From the cell containing the given text, extract its center point as (X, Y) coordinate. 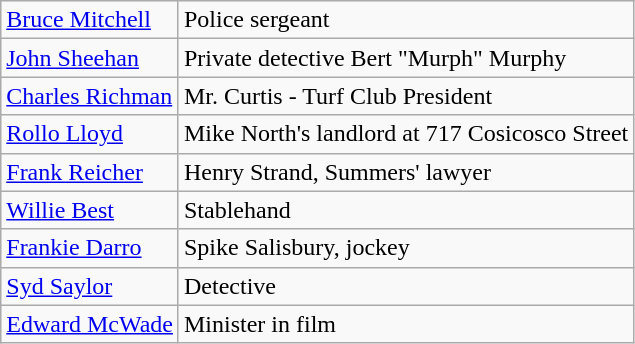
Syd Saylor (90, 286)
Frank Reicher (90, 172)
John Sheehan (90, 58)
Police sergeant (406, 20)
Willie Best (90, 210)
Spike Salisbury, jockey (406, 248)
Bruce Mitchell (90, 20)
Mr. Curtis - Turf Club President (406, 96)
Minister in film (406, 324)
Edward McWade (90, 324)
Detective (406, 286)
Frankie Darro (90, 248)
Private detective Bert "Murph" Murphy (406, 58)
Mike North's landlord at 717 Cosicosco Street (406, 134)
Henry Strand, Summers' lawyer (406, 172)
Rollo Lloyd (90, 134)
Stablehand (406, 210)
Charles Richman (90, 96)
